Search for the cell housing the specified text and yield its (x, y) center coordinate. 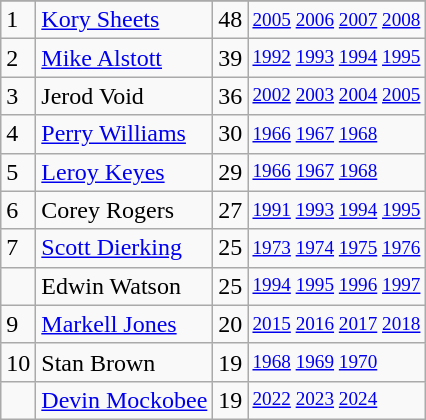
Jerod Void (124, 96)
5 (18, 172)
30 (230, 134)
Scott Dierking (124, 248)
1973 1974 1975 1976 (336, 248)
1994 1995 1996 1997 (336, 286)
29 (230, 172)
2005 2006 2007 2008 (336, 20)
3 (18, 96)
Devin Mockobee (124, 400)
Perry Williams (124, 134)
Edwin Watson (124, 286)
9 (18, 324)
Kory Sheets (124, 20)
2015 2016 2017 2018 (336, 324)
27 (230, 210)
2 (18, 58)
Mike Alstott (124, 58)
20 (230, 324)
10 (18, 362)
Markell Jones (124, 324)
36 (230, 96)
39 (230, 58)
1968 1969 1970 (336, 362)
1 (18, 20)
48 (230, 20)
2002 2003 2004 2005 (336, 96)
1992 1993 1994 1995 (336, 58)
Stan Brown (124, 362)
Corey Rogers (124, 210)
4 (18, 134)
1991 1993 1994 1995 (336, 210)
6 (18, 210)
Leroy Keyes (124, 172)
2022 2023 2024 (336, 400)
7 (18, 248)
